Output the [x, y] coordinate of the center of the cell containing the given text.  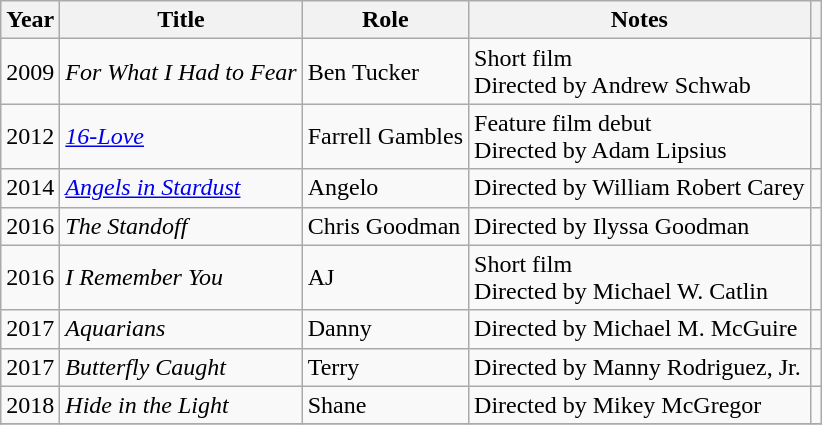
2009 [30, 72]
Danny [385, 329]
For What I Had to Fear [181, 72]
The Standoff [181, 226]
Shane [385, 405]
AJ [385, 278]
Short film Directed by Michael W. Catlin [640, 278]
2018 [30, 405]
2012 [30, 136]
Feature film debut Directed by Adam Lipsius [640, 136]
Aquarians [181, 329]
Short film Directed by Andrew Schwab [640, 72]
Angelo [385, 188]
Directed by Michael M. McGuire [640, 329]
Year [30, 20]
Directed by Manny Rodriguez, Jr. [640, 367]
16-Love [181, 136]
Angels in Stardust [181, 188]
2014 [30, 188]
Role [385, 20]
Title [181, 20]
Hide in the Light [181, 405]
Farrell Gambles [385, 136]
Directed by Ilyssa Goodman [640, 226]
Directed by Mikey McGregor [640, 405]
Butterfly Caught [181, 367]
Notes [640, 20]
Ben Tucker [385, 72]
Chris Goodman [385, 226]
I Remember You [181, 278]
Terry [385, 367]
Directed by William Robert Carey [640, 188]
